Determine the [x, y] coordinate at the center of the cell enclosing the given text.  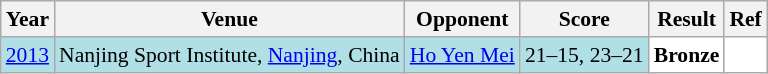
Venue [230, 19]
Ref [745, 19]
Bronze [687, 55]
2013 [28, 55]
Opponent [462, 19]
21–15, 23–21 [584, 55]
Ho Yen Mei [462, 55]
Year [28, 19]
Score [584, 19]
Nanjing Sport Institute, Nanjing, China [230, 55]
Result [687, 19]
